Return the [X, Y] coordinate for the center point of the cell that contains the specified text.  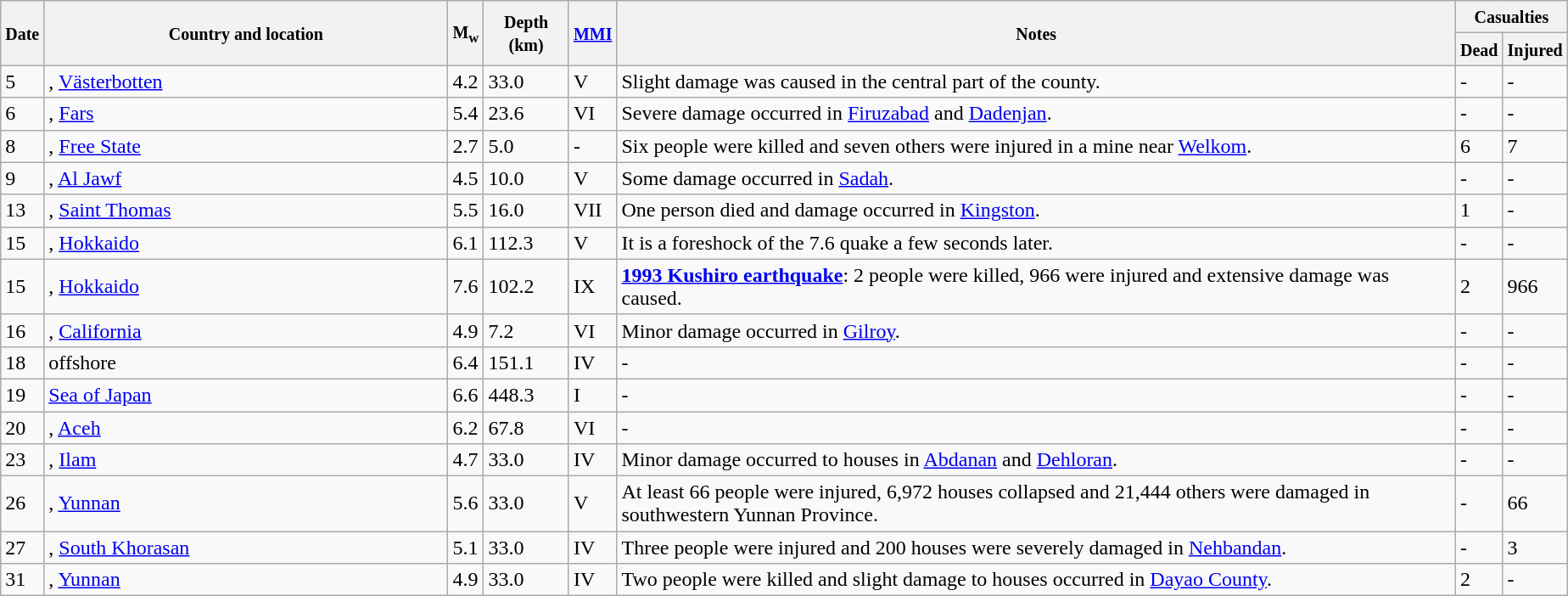
offshore [246, 363]
18 [22, 363]
9 [22, 178]
7.2 [526, 330]
151.1 [526, 363]
112.3 [526, 243]
Minor damage occurred to houses in Abdanan and Dehloran. [1037, 460]
6.6 [466, 395]
, Västerbotten [246, 82]
Three people were injured and 200 houses were severely damaged in Nehbandan. [1037, 548]
, South Khorasan [246, 548]
I [592, 395]
Severe damage occurred in Firuzabad and Dadenjan. [1037, 114]
, Free State [246, 146]
1 [1479, 211]
One person died and damage occurred in Kingston. [1037, 211]
16 [22, 330]
Dead [1479, 49]
8 [22, 146]
It is a foreshock of the 7.6 quake a few seconds later. [1037, 243]
16.0 [526, 211]
5.5 [466, 211]
5.4 [466, 114]
5.0 [526, 146]
Slight damage was caused in the central part of the county. [1037, 82]
5.1 [466, 548]
Sea of Japan [246, 395]
23.6 [526, 114]
6.1 [466, 243]
10.0 [526, 178]
Minor damage occurred in Gilroy. [1037, 330]
Depth (km) [526, 33]
Date [22, 33]
67.8 [526, 427]
4.5 [466, 178]
4.7 [466, 460]
6.4 [466, 363]
5.6 [466, 504]
MMI [592, 33]
IX [592, 287]
Six people were killed and seven others were injured in a mine near Welkom. [1037, 146]
31 [22, 580]
, Fars [246, 114]
Some damage occurred in Sadah. [1037, 178]
966 [1535, 287]
Country and location [246, 33]
6.2 [466, 427]
, California [246, 330]
26 [22, 504]
2.7 [466, 146]
102.2 [526, 287]
19 [22, 395]
Mw [466, 33]
1993 Kushiro earthquake: 2 people were killed, 966 were injured and extensive damage was caused. [1037, 287]
7.6 [466, 287]
Injured [1535, 49]
, Aceh [246, 427]
20 [22, 427]
VII [592, 211]
13 [22, 211]
At least 66 people were injured, 6,972 houses collapsed and 21,444 others were damaged in southwestern Yunnan Province. [1037, 504]
5 [22, 82]
, Ilam [246, 460]
448.3 [526, 395]
23 [22, 460]
27 [22, 548]
3 [1535, 548]
Two people were killed and slight damage to houses occurred in Dayao County. [1037, 580]
, Al Jawf [246, 178]
, Saint Thomas [246, 211]
Notes [1037, 33]
4.2 [466, 82]
7 [1535, 146]
66 [1535, 504]
Casualties [1511, 17]
